Find where the given text appears and provide that cell's center as [x, y] coordinate. 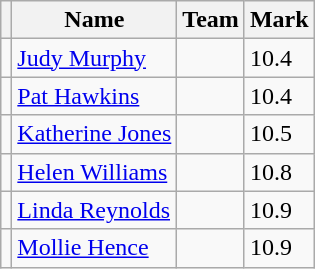
Pat Hawkins [94, 96]
Mollie Hence [94, 248]
Katherine Jones [94, 134]
Name [94, 20]
10.8 [279, 172]
Team [211, 20]
Judy Murphy [94, 58]
Linda Reynolds [94, 210]
Helen Williams [94, 172]
Mark [279, 20]
10.5 [279, 134]
